From the cell containing the given text, extract its center point as [x, y] coordinate. 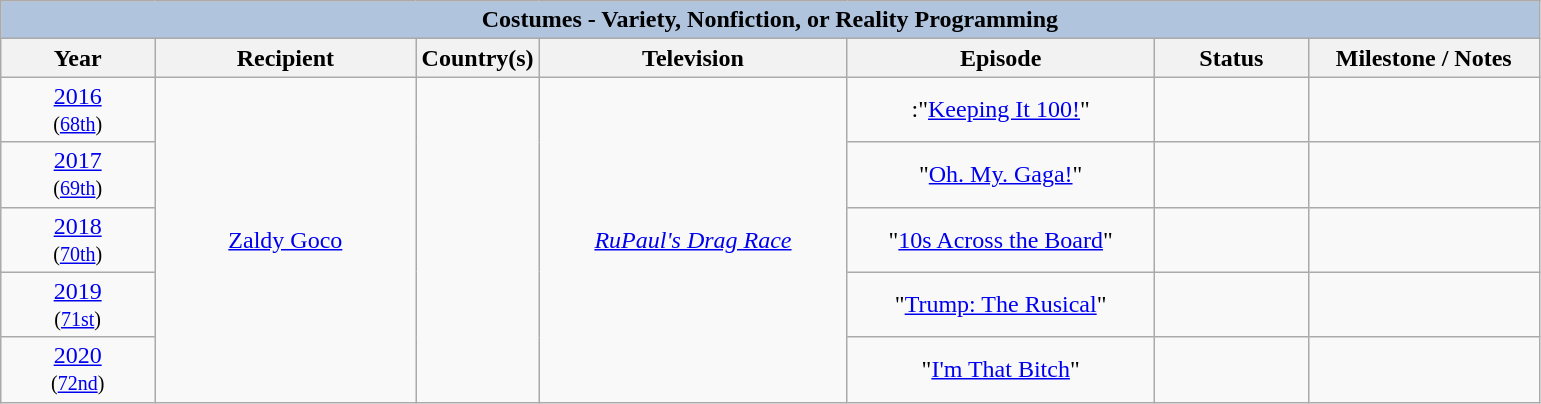
Television [693, 58]
"I'm That Bitch" [1001, 370]
Zaldy Goco [286, 240]
2017(69th) [78, 174]
"Oh. My. Gaga!" [1001, 174]
Recipient [286, 58]
2016(68th) [78, 110]
"10s Across the Board" [1001, 240]
2018(70th) [78, 240]
RuPaul's Drag Race [693, 240]
Status [1231, 58]
2020(72nd) [78, 370]
2019(71st) [78, 304]
Country(s) [478, 58]
Episode [1001, 58]
Milestone / Notes [1424, 58]
:"Keeping It 100!" [1001, 110]
"Trump: The Rusical" [1001, 304]
Year [78, 58]
Costumes - Variety, Nonfiction, or Reality Programming [770, 20]
